From the cell containing the given text, extract its center point as (X, Y) coordinate. 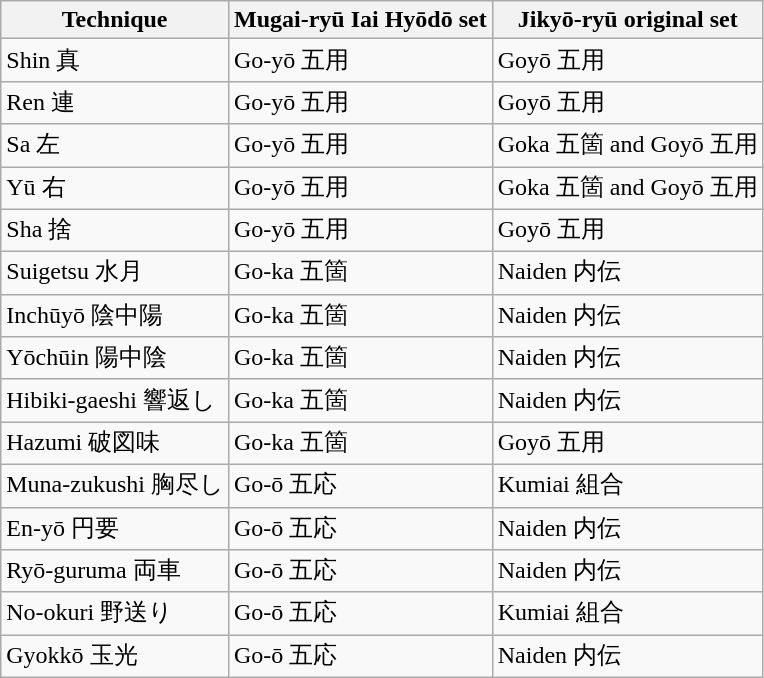
Suigetsu 水月 (115, 274)
Hibiki-gaeshi 響返し (115, 400)
Yū 右 (115, 188)
Sha 捨 (115, 230)
En-yō 円要 (115, 528)
Yōchūin 陽中陰 (115, 358)
Ryō-guruma 両車 (115, 572)
Technique (115, 20)
Muna-zukushi 胸尽し (115, 486)
No-okuri 野送り (115, 614)
Sa 左 (115, 146)
Shin 真 (115, 60)
Gyokkō 玉光 (115, 656)
Jikyō-ryū original set (628, 20)
Hazumi 破図味 (115, 444)
Inchūyō 陰中陽 (115, 316)
Mugai-ryū Iai Hyōdō set (360, 20)
Ren 連 (115, 102)
